Output the [X, Y] coordinate of the center of the cell containing the given text.  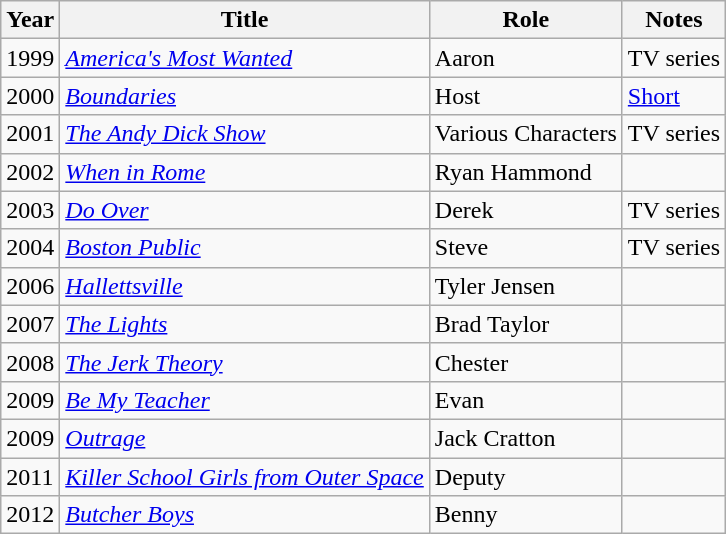
Steve [526, 248]
Be My Teacher [244, 400]
2011 [30, 477]
2003 [30, 210]
2012 [30, 515]
Ryan Hammond [526, 172]
Title [244, 20]
2007 [30, 324]
Notes [674, 20]
Tyler Jensen [526, 286]
1999 [30, 58]
Deputy [526, 477]
Year [30, 20]
Killer School Girls from Outer Space [244, 477]
Derek [526, 210]
2008 [30, 362]
Boston Public [244, 248]
The Andy Dick Show [244, 134]
Outrage [244, 438]
Evan [526, 400]
2002 [30, 172]
Do Over [244, 210]
Short [674, 96]
The Jerk Theory [244, 362]
Chester [526, 362]
Host [526, 96]
Brad Taylor [526, 324]
2004 [30, 248]
America's Most Wanted [244, 58]
Boundaries [244, 96]
2006 [30, 286]
When in Rome [244, 172]
2000 [30, 96]
Role [526, 20]
Hallettsville [244, 286]
Aaron [526, 58]
The Lights [244, 324]
Various Characters [526, 134]
Benny [526, 515]
Butcher Boys [244, 515]
Jack Cratton [526, 438]
2001 [30, 134]
